Determine the [X, Y] coordinate at the center of the cell enclosing the given text.  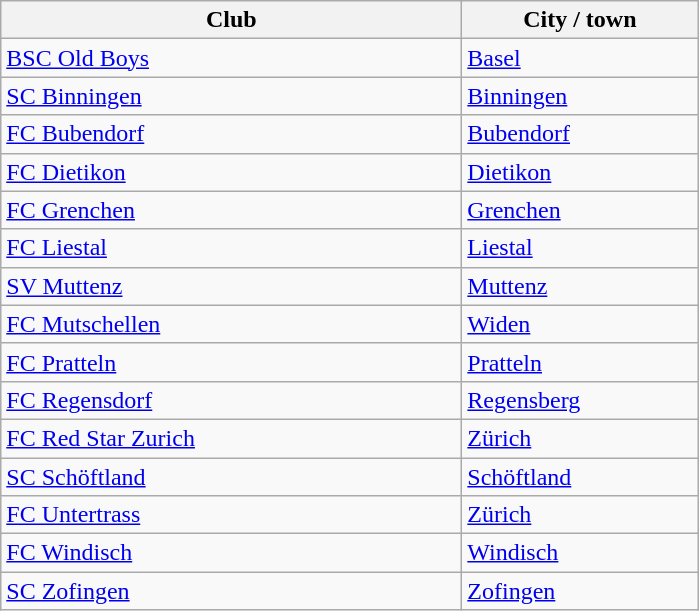
FC Windisch [232, 553]
FC Liestal [232, 248]
FC Pratteln [232, 362]
Liestal [580, 248]
FC Dietikon [232, 172]
FC Red Star Zurich [232, 438]
FC Grenchen [232, 210]
Windisch [580, 553]
BSC Old Boys [232, 58]
Bubendorf [580, 134]
SC Schöftland [232, 477]
FC Regensdorf [232, 400]
Muttenz [580, 286]
Binningen [580, 96]
Schöftland [580, 477]
SV Muttenz [232, 286]
Grenchen [580, 210]
SC Binningen [232, 96]
FC Bubendorf [232, 134]
Regensberg [580, 400]
Widen [580, 324]
Pratteln [580, 362]
FC Mutschellen [232, 324]
Club [232, 20]
Dietikon [580, 172]
FC Untertrass [232, 515]
SC Zofingen [232, 591]
City / town [580, 20]
Zofingen [580, 591]
Basel [580, 58]
